Return (X, Y) of the center of cell containing provided text 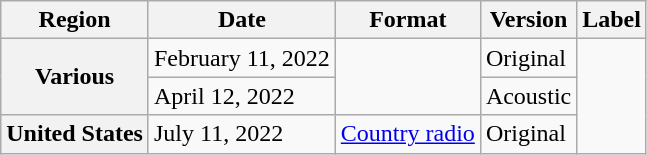
Country radio (408, 134)
Acoustic (528, 96)
February 11, 2022 (242, 58)
Various (75, 77)
Region (75, 20)
Format (408, 20)
United States (75, 134)
Label (612, 20)
July 11, 2022 (242, 134)
April 12, 2022 (242, 96)
Date (242, 20)
Version (528, 20)
